Return the (x, y) coordinate for the center point of the cell that contains the specified text.  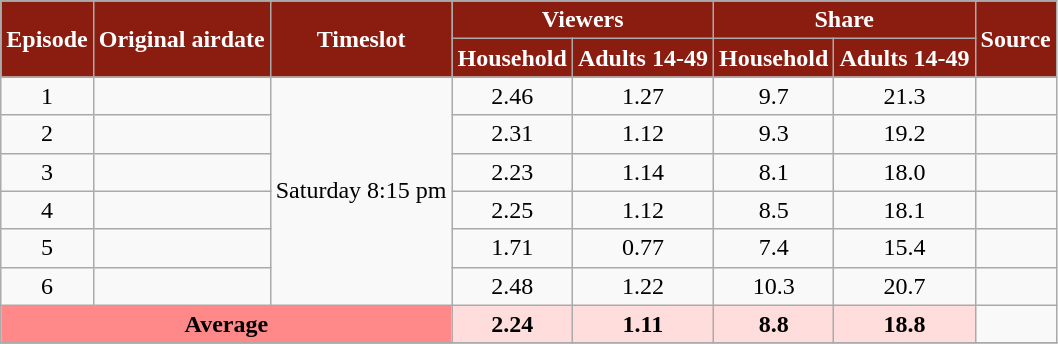
18.0 (904, 172)
1.14 (642, 172)
2.48 (512, 286)
9.3 (773, 134)
Source (1016, 39)
2.23 (512, 172)
2 (47, 134)
Saturday 8:15 pm (361, 191)
3 (47, 172)
Average (226, 324)
Timeslot (361, 39)
Episode (47, 39)
19.2 (904, 134)
Viewers (583, 20)
2.24 (512, 324)
5 (47, 248)
8.8 (773, 324)
15.4 (904, 248)
2.25 (512, 210)
0.77 (642, 248)
9.7 (773, 96)
1.71 (512, 248)
1.11 (642, 324)
Original airdate (182, 39)
1.27 (642, 96)
6 (47, 286)
4 (47, 210)
Share (844, 20)
2.46 (512, 96)
1 (47, 96)
8.1 (773, 172)
18.1 (904, 210)
1.22 (642, 286)
7.4 (773, 248)
8.5 (773, 210)
20.7 (904, 286)
18.8 (904, 324)
2.31 (512, 134)
10.3 (773, 286)
21.3 (904, 96)
